Determine the (X, Y) coordinate at the center of the cell enclosing the given text.  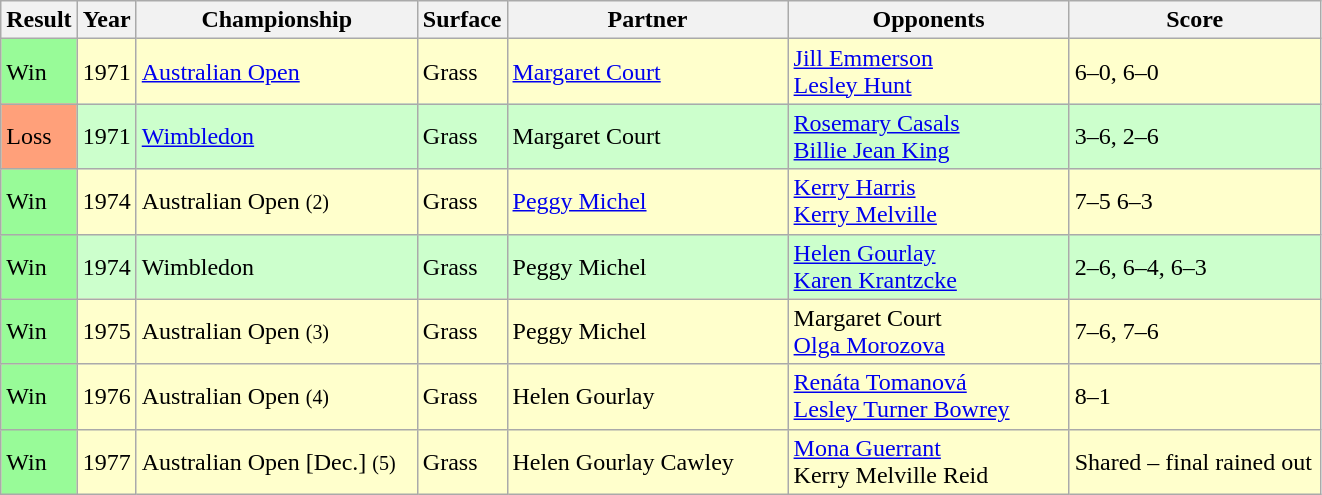
Loss (39, 136)
7–5 6–3 (1194, 202)
Partner (648, 20)
Margaret Court Olga Morozova (928, 332)
Australian Open (2) (276, 202)
Helen Gourlay Cawley (648, 462)
Helen Gourlay (648, 396)
Australian Open (4) (276, 396)
Australian Open (276, 72)
Shared – final rained out (1194, 462)
1975 (106, 332)
Australian Open [Dec.] (5) (276, 462)
Kerry Harris Kerry Melville (928, 202)
1977 (106, 462)
Australian Open (3) (276, 332)
Championship (276, 20)
Year (106, 20)
2–6, 6–4, 6–3 (1194, 266)
Surface (462, 20)
1976 (106, 396)
8–1 (1194, 396)
Result (39, 20)
Score (1194, 20)
3–6, 2–6 (1194, 136)
6–0, 6–0 (1194, 72)
7–6, 7–6 (1194, 332)
Rosemary Casals Billie Jean King (928, 136)
Helen Gourlay Karen Krantzcke (928, 266)
Renáta Tomanová Lesley Turner Bowrey (928, 396)
Opponents (928, 20)
Mona Guerrant Kerry Melville Reid (928, 462)
Jill Emmerson Lesley Hunt (928, 72)
